Return the [x, y] coordinate for the center point of the cell that contains the specified text.  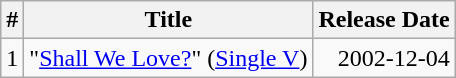
# [12, 20]
2002-12-04 [384, 58]
"Shall We Love?" (Single V) [168, 58]
Release Date [384, 20]
Title [168, 20]
1 [12, 58]
